Determine the (x, y) coordinate at the center of the cell enclosing the given text.  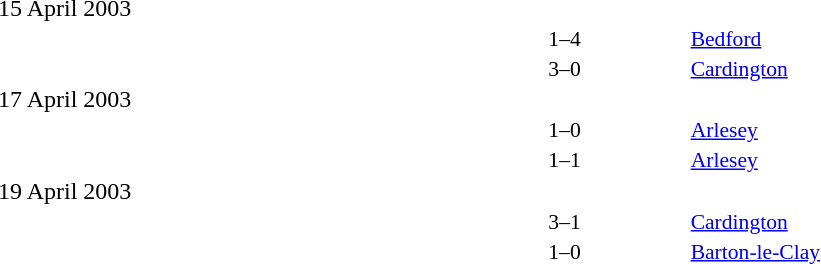
1–0 (564, 130)
3–1 (564, 222)
3–0 (564, 68)
1–1 (564, 160)
1–4 (564, 38)
